Return [X, Y] of the center of cell containing provided text 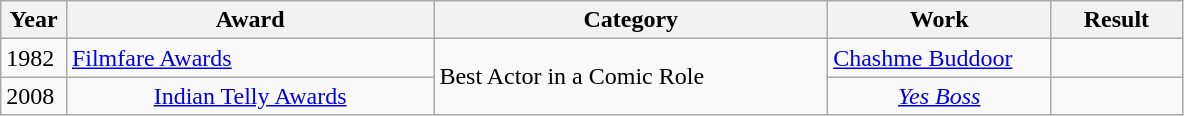
Award [250, 20]
Indian Telly Awards [250, 96]
Year [34, 20]
1982 [34, 58]
Chashme Buddoor [940, 58]
Best Actor in a Comic Role [631, 77]
Filmfare Awards [250, 58]
Work [940, 20]
Category [631, 20]
2008 [34, 96]
Result [1116, 20]
Yes Boss [940, 96]
